From the cell containing the given text, extract its center point as (X, Y) coordinate. 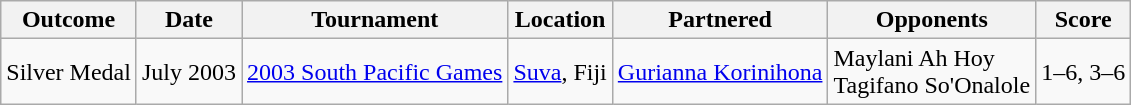
1–6, 3–6 (1084, 72)
Location (560, 20)
Date (188, 20)
Score (1084, 20)
July 2003 (188, 72)
Silver Medal (69, 72)
2003 South Pacific Games (375, 72)
Maylani Ah Hoy Tagifano So'Onalole (932, 72)
Gurianna Korinihona (720, 72)
Partnered (720, 20)
Suva, Fiji (560, 72)
Opponents (932, 20)
Outcome (69, 20)
Tournament (375, 20)
